For the text-containing cell, return its midpoint in [x, y] coordinate format. 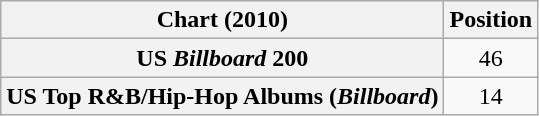
Position [491, 20]
Chart (2010) [222, 20]
US Top R&B/Hip-Hop Albums (Billboard) [222, 96]
US Billboard 200 [222, 58]
46 [491, 58]
14 [491, 96]
